For the text-containing cell, return its midpoint in [X, Y] coordinate format. 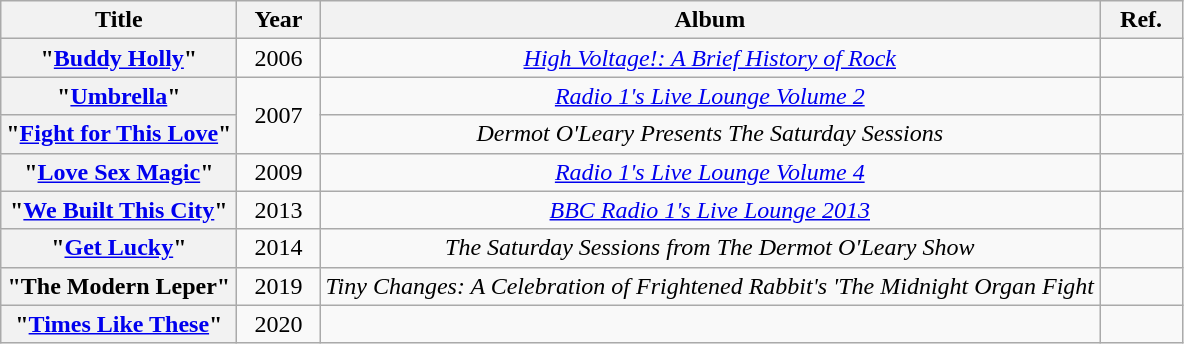
Dermot O'Leary Presents The Saturday Sessions [710, 134]
"We Built This City" [119, 210]
"The Modern Leper" [119, 286]
2020 [278, 324]
Radio 1's Live Lounge Volume 2 [710, 96]
Title [119, 20]
2009 [278, 172]
2013 [278, 210]
The Saturday Sessions from The Dermot O'Leary Show [710, 248]
Radio 1's Live Lounge Volume 4 [710, 172]
"Fight for This Love" [119, 134]
"Times Like These" [119, 324]
Ref. [1142, 20]
"Buddy Holly" [119, 58]
"Love Sex Magic" [119, 172]
Tiny Changes: A Celebration of Frightened Rabbit's 'The Midnight Organ Fight [710, 286]
"Get Lucky" [119, 248]
Album [710, 20]
High Voltage!: A Brief History of Rock [710, 58]
2014 [278, 248]
Year [278, 20]
2006 [278, 58]
"Umbrella" [119, 96]
2007 [278, 115]
BBC Radio 1's Live Lounge 2013 [710, 210]
2019 [278, 286]
